Find where the given text appears and provide that cell's center as (x, y) coordinate. 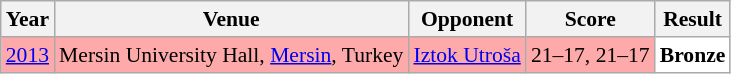
Opponent (466, 19)
Mersin University Hall, Mersin, Turkey (231, 55)
21–17, 21–17 (590, 55)
Bronze (693, 55)
Result (693, 19)
Iztok Utroša (466, 55)
2013 (28, 55)
Score (590, 19)
Year (28, 19)
Venue (231, 19)
